Identify which cell holds the provided text, then report its (x, y) central coordinate. 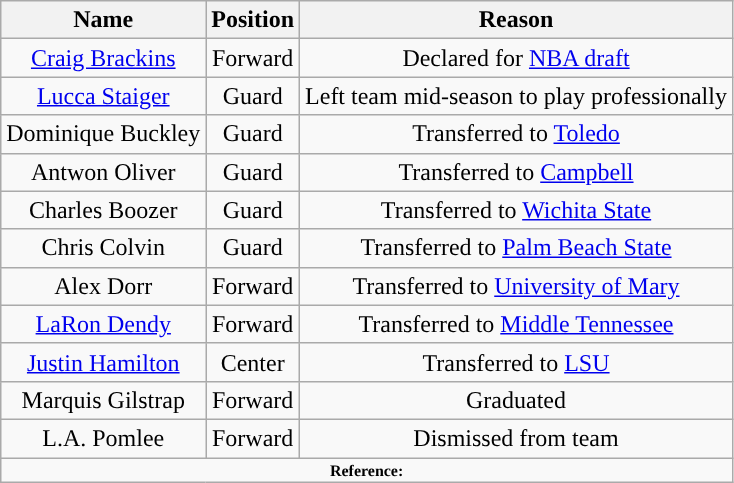
Antwon Oliver (104, 172)
Lucca Staiger (104, 96)
Reason (516, 20)
Transferred to Campbell (516, 172)
Chris Colvin (104, 248)
Transferred to LSU (516, 362)
Transferred to Wichita State (516, 210)
Name (104, 20)
Justin Hamilton (104, 362)
Craig Brackins (104, 58)
Transferred to Toledo (516, 134)
Transferred to University of Mary (516, 286)
LaRon Dendy (104, 324)
Center (253, 362)
Dominique Buckley (104, 134)
Charles Boozer (104, 210)
Graduated (516, 400)
Transferred to Palm Beach State (516, 248)
Marquis Gilstrap (104, 400)
Dismissed from team (516, 438)
Left team mid-season to play professionally (516, 96)
Position (253, 20)
Declared for NBA draft (516, 58)
L.A. Pomlee (104, 438)
Reference: (367, 470)
Transferred to Middle Tennessee (516, 324)
Alex Dorr (104, 286)
